Return (x, y) of the center of cell containing provided text 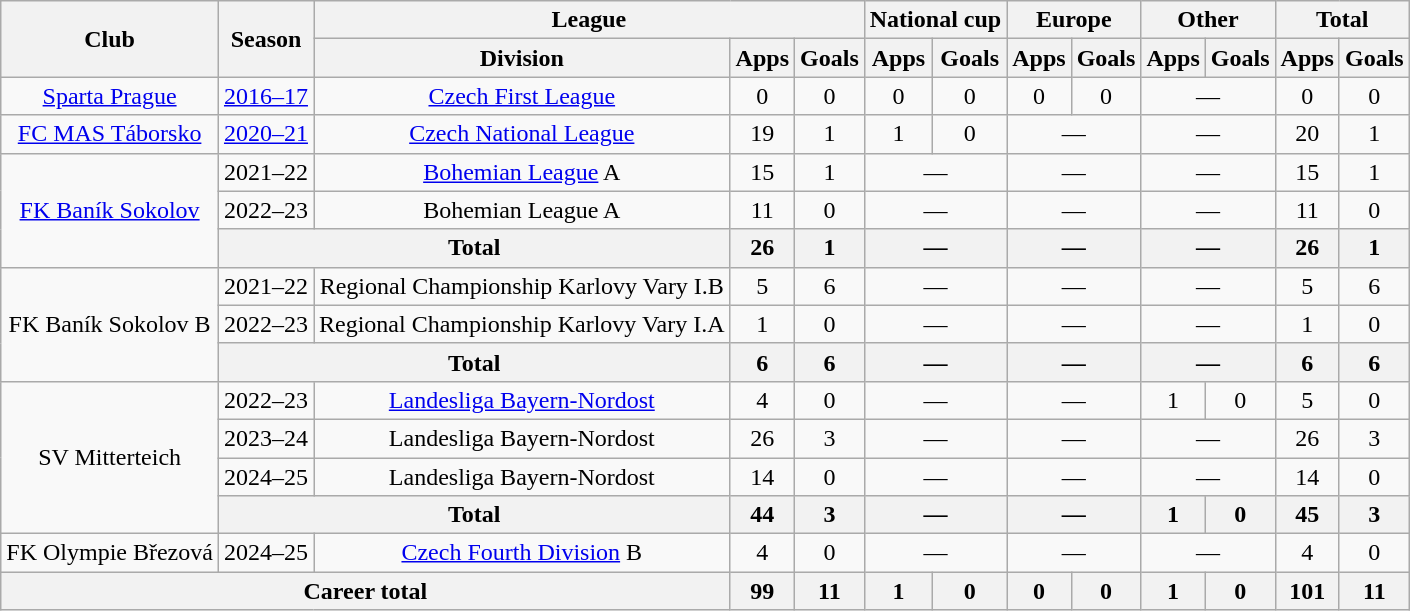
Club (110, 39)
19 (762, 134)
Season (266, 39)
101 (1307, 591)
2023–24 (266, 438)
FK Baník Sokolov (110, 210)
45 (1307, 515)
League (590, 20)
Other (1208, 20)
Czech First League (522, 96)
Czech Fourth Division B (522, 553)
National cup (935, 20)
Europe (1074, 20)
Career total (366, 591)
Division (522, 58)
44 (762, 515)
Sparta Prague (110, 96)
FK Olympie Březová (110, 553)
2020–21 (266, 134)
SV Mitterteich (110, 457)
Regional Championship Karlovy Vary I.B (522, 286)
99 (762, 591)
20 (1307, 134)
Regional Championship Karlovy Vary I.A (522, 324)
2016–17 (266, 96)
FK Baník Sokolov B (110, 324)
Czech National League (522, 134)
FC MAS Táborsko (110, 134)
